From the cell containing the given text, extract its center point as (X, Y) coordinate. 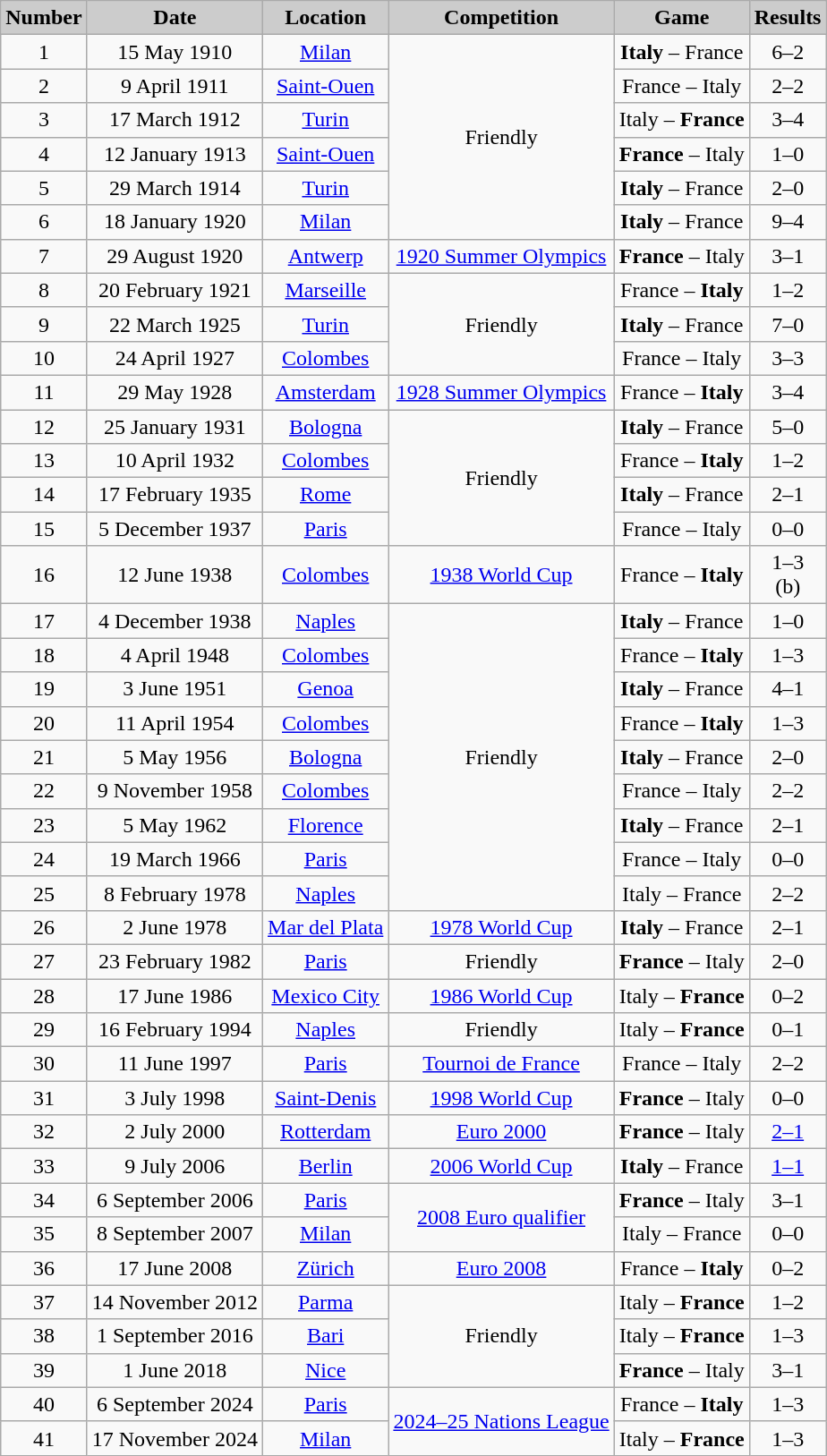
28 (44, 996)
9 November 1958 (175, 791)
8 (44, 290)
5 May 1956 (175, 757)
Antwerp (326, 256)
Mexico City (326, 996)
1998 World Cup (501, 1098)
25 (44, 893)
10 April 1932 (175, 461)
11 June 1997 (175, 1064)
17 June 2008 (175, 1268)
Marseille (326, 290)
12 (44, 427)
14 November 2012 (175, 1302)
9 July 2006 (175, 1166)
2 (44, 86)
2024–25 Nations League (501, 1421)
11 April 1954 (175, 723)
1–1 (788, 1166)
1920 Summer Olympics (501, 256)
35 (44, 1234)
1–3 (b) (788, 575)
23 February 1982 (175, 961)
9 April 1911 (175, 86)
1 September 2016 (175, 1336)
29 (44, 1030)
4 December 1938 (175, 621)
Saint-Denis (326, 1098)
Results (788, 18)
17 (44, 621)
12 June 1938 (175, 575)
34 (44, 1200)
11 (44, 392)
8 February 1978 (175, 893)
17 February 1935 (175, 495)
Florence (326, 825)
Bari (326, 1336)
Euro 2008 (501, 1268)
22 March 1925 (175, 324)
24 April 1927 (175, 358)
Number (44, 18)
16 (44, 575)
36 (44, 1268)
24 (44, 859)
2008 Euro qualifier (501, 1217)
2006 World Cup (501, 1166)
6 (44, 222)
0–1 (788, 1030)
21 (44, 757)
17 March 1912 (175, 120)
5 December 1937 (175, 529)
16 February 1994 (175, 1030)
15 (44, 529)
29 August 1920 (175, 256)
9 (44, 324)
18 (44, 655)
7–0 (788, 324)
4–1 (788, 689)
3 June 1951 (175, 689)
20 February 1921 (175, 290)
19 (44, 689)
4 (44, 154)
9–4 (788, 222)
Berlin (326, 1166)
Nice (326, 1370)
40 (44, 1404)
7 (44, 256)
Tournoi de France (501, 1064)
10 (44, 358)
1938 World Cup (501, 575)
19 March 1966 (175, 859)
1978 World Cup (501, 927)
1 (44, 52)
Competition (501, 18)
Euro 2000 (501, 1132)
22 (44, 791)
2 June 1978 (175, 927)
14 (44, 495)
Rotterdam (326, 1132)
Mar del Plata (326, 927)
Rome (326, 495)
6–2 (788, 52)
6 September 2024 (175, 1404)
3–3 (788, 358)
3 July 1998 (175, 1098)
3 (44, 120)
17 November 2024 (175, 1438)
15 May 1910 (175, 52)
41 (44, 1438)
Genoa (326, 689)
20 (44, 723)
23 (44, 825)
6 September 2006 (175, 1200)
1928 Summer Olympics (501, 392)
1986 World Cup (501, 996)
Location (326, 18)
29 March 1914 (175, 188)
1 June 2018 (175, 1370)
8 September 2007 (175, 1234)
Amsterdam (326, 392)
17 June 1986 (175, 996)
32 (44, 1132)
38 (44, 1336)
26 (44, 927)
Zürich (326, 1268)
4 April 1948 (175, 655)
Game (682, 18)
39 (44, 1370)
5 (44, 188)
12 January 1913 (175, 154)
33 (44, 1166)
27 (44, 961)
13 (44, 461)
5 May 1962 (175, 825)
37 (44, 1302)
5–0 (788, 427)
29 May 1928 (175, 392)
25 January 1931 (175, 427)
30 (44, 1064)
Parma (326, 1302)
18 January 1920 (175, 222)
2 July 2000 (175, 1132)
Date (175, 18)
31 (44, 1098)
